From the cell containing the given text, extract its center point as (X, Y) coordinate. 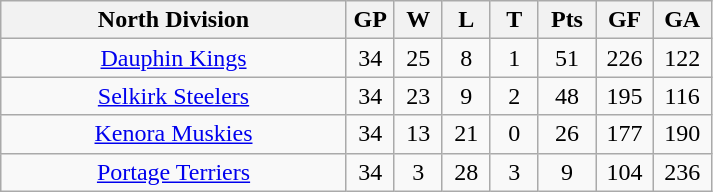
51 (567, 58)
190 (682, 134)
122 (682, 58)
13 (418, 134)
21 (466, 134)
1 (514, 58)
Pts (567, 20)
T (514, 20)
28 (466, 172)
0 (514, 134)
Portage Terriers (174, 172)
226 (625, 58)
236 (682, 172)
Kenora Muskies (174, 134)
26 (567, 134)
104 (625, 172)
23 (418, 96)
Dauphin Kings (174, 58)
North Division (174, 20)
2 (514, 96)
GF (625, 20)
195 (625, 96)
177 (625, 134)
48 (567, 96)
W (418, 20)
Selkirk Steelers (174, 96)
8 (466, 58)
116 (682, 96)
GP (370, 20)
25 (418, 58)
L (466, 20)
GA (682, 20)
